Return [x, y] of the center of cell containing provided text 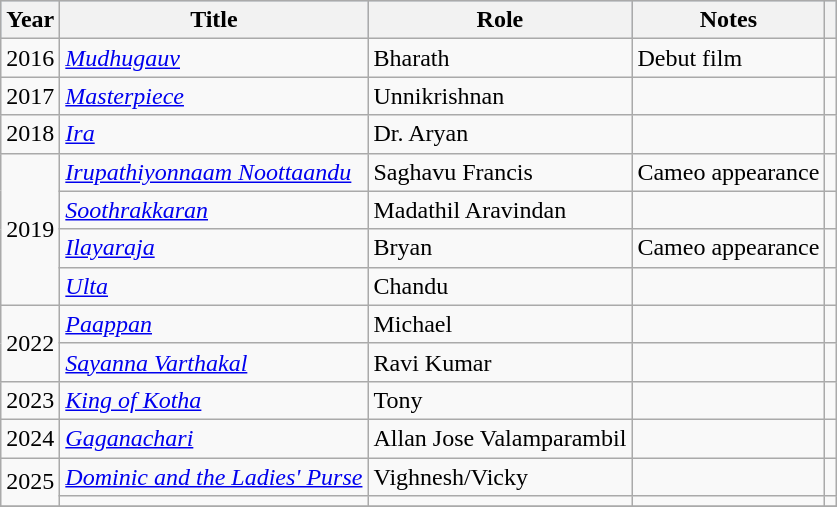
2025 [30, 482]
Bryan [500, 248]
2019 [30, 229]
Gaganachari [214, 438]
Debut film [728, 58]
2017 [30, 96]
Madathil Aravindan [500, 210]
Dominic and the Ladies' Purse [214, 477]
Allan Jose Valamparambil [500, 438]
Title [214, 20]
Masterpiece [214, 96]
King of Kotha [214, 400]
Role [500, 20]
Dr. Aryan [500, 134]
Michael [500, 324]
Year [30, 20]
Bharath [500, 58]
Unnikrishnan [500, 96]
Ulta [214, 286]
2018 [30, 134]
Tony [500, 400]
Ira [214, 134]
Sayanna Varthakal [214, 362]
Soothrakkaran [214, 210]
Chandu [500, 286]
Notes [728, 20]
Ravi Kumar [500, 362]
2024 [30, 438]
2023 [30, 400]
Irupathiyonnaam Noottaandu [214, 172]
Paappan [214, 324]
2016 [30, 58]
Saghavu Francis [500, 172]
Ilayaraja [214, 248]
Vighnesh/Vicky [500, 477]
2022 [30, 343]
Mudhugauv [214, 58]
